Search for the cell housing the specified text and yield its (x, y) center coordinate. 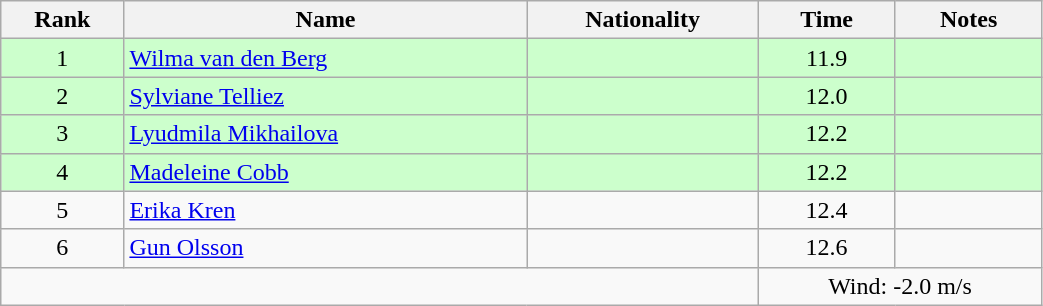
4 (62, 172)
Name (326, 20)
Sylviane Telliez (326, 96)
Nationality (642, 20)
6 (62, 248)
Lyudmila Mikhailova (326, 134)
11.9 (826, 58)
Notes (968, 20)
12.6 (826, 248)
3 (62, 134)
12.0 (826, 96)
Erika Kren (326, 210)
Madeleine Cobb (326, 172)
Wind: -2.0 m/s (900, 286)
Wilma van den Berg (326, 58)
1 (62, 58)
12.4 (826, 210)
2 (62, 96)
Rank (62, 20)
Gun Olsson (326, 248)
Time (826, 20)
5 (62, 210)
